Output the [x, y] coordinate of the center of the cell containing the given text.  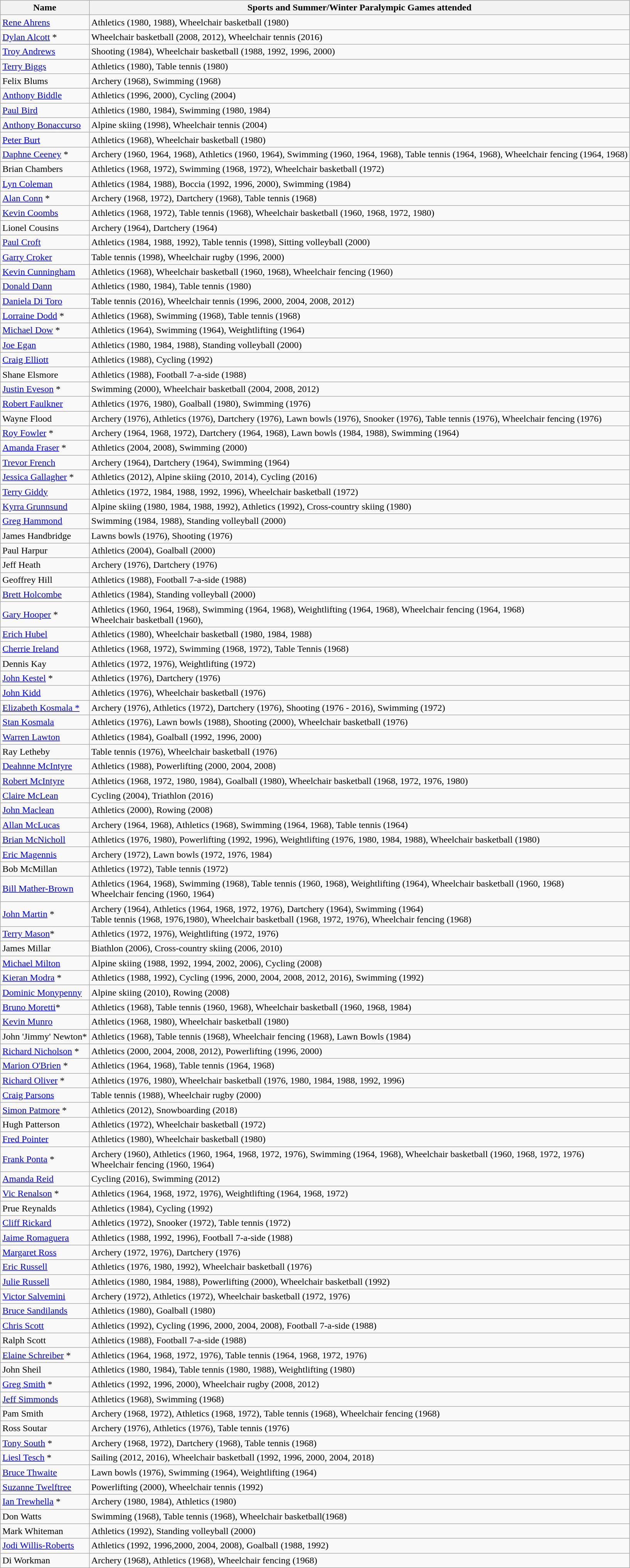
James Millar [45, 949]
Richard Oliver * [45, 1080]
Robert Faulkner [45, 404]
Archery (1960, 1964, 1968), Athletics (1960, 1964), Swimming (1960, 1964, 1968), Table tennis (1964, 1968), Wheelchair fencing (1964, 1968) [359, 154]
Bruce Thwaite [45, 1472]
Stan Kosmala [45, 722]
Elaine Schreiber * [45, 1355]
Alpine skiing (2010), Rowing (2008) [359, 993]
Table tennis (1976), Wheelchair basketball (1976) [359, 752]
Athletics (1992), Standing volleyball (2000) [359, 1531]
Athletics (1964, 1968, 1972, 1976), Table tennis (1964, 1968, 1972, 1976) [359, 1355]
Michael Dow * [45, 330]
Gary Hooper * [45, 614]
Archery (1972), Athletics (1972), Wheelchair basketball (1972, 1976) [359, 1296]
Bruce Sandilands [45, 1311]
Athletics (1992, 1996, 2000), Wheelchair rugby (2008, 2012) [359, 1384]
Lorraine Dodd * [45, 316]
Terry Giddy [45, 492]
Athletics (1968), Wheelchair basketball (1980) [359, 140]
Lyn Coleman [45, 184]
Hugh Patterson [45, 1124]
Athletics (1976), Lawn bowls (1988), Shooting (2000), Wheelchair basketball (1976) [359, 722]
Marion O'Brien * [45, 1066]
Athletics (1972, 1976), Weightlifting (1972) [359, 663]
Tony South * [45, 1443]
Athletics (1968, 1972, 1980, 1984), Goalball (1980), Wheelchair basketball (1968, 1972, 1976, 1980) [359, 781]
Alpine skiing (1980, 1984, 1988, 1992), Athletics (1992), Cross-country skiing (1980) [359, 506]
Pam Smith [45, 1414]
Frank Ponta * [45, 1159]
Athletics (1972), Snooker (1972), Table tennis (1972) [359, 1223]
Dominic Monypenny [45, 993]
Swimming (1984, 1988), Standing volleyball (2000) [359, 521]
Athletics (1968, 1980), Wheelchair basketball (1980) [359, 1022]
Jaime Romaguera [45, 1238]
Trevor French [45, 463]
Athletics (1992), Cycling (1996, 2000, 2004, 2008), Football 7-a-side (1988) [359, 1326]
Athletics (1984, 1988), Boccia (1992, 1996, 2000), Swimming (1984) [359, 184]
Amanda Fraser * [45, 448]
Cycling (2004), Triathlon (2016) [359, 796]
Athletics (1988), Cycling (1992) [359, 360]
Prue Reynalds [45, 1208]
Lawns bowls (1976), Shooting (1976) [359, 536]
Anthony Bonaccurso [45, 125]
Rene Ahrens [45, 22]
Table tennis (1988), Wheelchair rugby (2000) [359, 1095]
Archery (1968, 1972), Athletics (1968, 1972), Table tennis (1968), Wheelchair fencing (1968) [359, 1414]
Athletics (1968), Table tennis (1960, 1968), Wheelchair basketball (1960, 1968, 1984) [359, 1007]
Jodi Willis-Roberts [45, 1546]
Amanda Reid [45, 1179]
Justin Eveson * [45, 389]
Don Watts [45, 1516]
Athletics (1980, 1984, 1988), Powerlifting (2000), Wheelchair basketball (1992) [359, 1282]
Troy Andrews [45, 52]
Chris Scott [45, 1326]
John 'Jimmy' Newton* [45, 1036]
Suzanne Twelftree [45, 1487]
Ross Soutar [45, 1428]
Archery (1976), Dartchery (1976) [359, 565]
Allan McLucas [45, 825]
Athletics (1964), Swimming (1964), Weightlifting (1964) [359, 330]
Athletics (1984), Cycling (1992) [359, 1208]
Archery (1968), Athletics (1968), Wheelchair fencing (1968) [359, 1560]
Athletics (1984), Standing volleyball (2000) [359, 594]
Dennis Kay [45, 663]
Name [45, 8]
Vic Renalson * [45, 1194]
Athletics (1980), Wheelchair basketball (1980, 1984, 1988) [359, 634]
Athletics (1988, 1992), Cycling (1996, 2000, 2004, 2008, 2012, 2016), Swimming (1992) [359, 978]
Athletics (2004, 2008), Swimming (2000) [359, 448]
Athletics (1972, 1976), Weightlifting (1972, 1976) [359, 934]
Lionel Cousins [45, 228]
Margaret Ross [45, 1252]
Joe Egan [45, 345]
Athletics (1980, 1984), Swimming (1980, 1984) [359, 110]
John Maclean [45, 810]
Athletics (1964, 1968), Table tennis (1964, 1968) [359, 1066]
Athletics (1964, 1968, 1972, 1976), Weightlifting (1964, 1968, 1972) [359, 1194]
Daniela Di Toro [45, 301]
Paul Harpur [45, 550]
Athletics (1980, 1984), Table tennis (1980) [359, 286]
Athletics (2004), Goalball (2000) [359, 550]
Athletics (1980), Table tennis (1980) [359, 66]
Archery (1964, 1968), Athletics (1968), Swimming (1964, 1968), Table tennis (1964) [359, 825]
Athletics (1992, 1996,2000, 2004, 2008), Goalball (1988, 1992) [359, 1546]
Athletics (1976), Wheelchair basketball (1976) [359, 693]
Felix Blums [45, 81]
Biathlon (2006), Cross-country skiing (2006, 2010) [359, 949]
Ian Trewhella * [45, 1502]
Fred Pointer [45, 1139]
Deahnne McIntyre [45, 766]
Wheelchair basketball (2008, 2012), Wheelchair tennis (2016) [359, 37]
Athletics (1968), Wheelchair basketball (1960, 1968), Wheelchair fencing (1960) [359, 272]
Kyrra Grunnsund [45, 506]
Brett Holcombe [45, 594]
Eric Magennis [45, 854]
Archery (1976), Athletics (1976), Dartchery (1976), Lawn bowls (1976), Snooker (1976), Table tennis (1976), Wheelchair fencing (1976) [359, 418]
Athletics (1996, 2000), Cycling (2004) [359, 96]
Richard Nicholson * [45, 1051]
Jessica Gallagher * [45, 477]
Paul Croft [45, 242]
Craig Elliott [45, 360]
Kevin Cunningham [45, 272]
Archery (1972), Lawn bowls (1972, 1976, 1984) [359, 854]
Elizabeth Kosmala * [45, 708]
Athletics (1976, 1980), Wheelchair basketball (1976, 1980, 1984, 1988, 1992, 1996) [359, 1080]
Sports and Summer/Winter Paralympic Games attended [359, 8]
Athletics (1980, 1988), Wheelchair basketball (1980) [359, 22]
Michael Milton [45, 963]
Ralph Scott [45, 1340]
Athletics (1960, 1964, 1968), Swimming (1964, 1968), Weightlifting (1964, 1968), Wheelchair fencing (1964, 1968) Wheelchair basketball (1960), [359, 614]
Jeff Simmonds [45, 1399]
John Sheil [45, 1369]
Alpine skiing (1988, 1992, 1994, 2002, 2006), Cycling (2008) [359, 963]
Archery (1976), Athletics (1976), Table tennis (1976) [359, 1428]
James Handbridge [45, 536]
Archery (1964), Dartchery (1964), Swimming (1964) [359, 463]
Shooting (1984), Wheelchair basketball (1988, 1992, 1996, 2000) [359, 52]
Bill Mather-Brown [45, 889]
Simon Patmore * [45, 1110]
Athletics (1968), Swimming (1968) [359, 1399]
Swimming (1968), Table tennis (1968), Wheelchair basketball(1968) [359, 1516]
John Martin * [45, 914]
John Kestel * [45, 678]
Craig Parsons [45, 1095]
Shane Elsmore [45, 374]
Terry Mason* [45, 934]
Athletics (1976, 1980), Goalball (1980), Swimming (1976) [359, 404]
Warren Lawton [45, 737]
Greg Smith * [45, 1384]
Erich Hubel [45, 634]
Dylan Alcott * [45, 37]
Peter Burt [45, 140]
Eric Russell [45, 1267]
Athletics (1968, 1972), Swimming (1968, 1972), Wheelchair basketball (1972) [359, 169]
Kieran Modra * [45, 978]
Archery (1976), Athletics (1972), Dartchery (1976), Shooting (1976 - 2016), Swimming (1972) [359, 708]
Anthony Biddle [45, 96]
Archery (1980, 1984), Athletics (1980) [359, 1502]
Di Workman [45, 1560]
Cliff Rickard [45, 1223]
Roy Fowler * [45, 433]
Sailing (2012, 2016), Wheelchair basketball (1992, 1996, 2000, 2004, 2018) [359, 1458]
Athletics (2012), Alpine skiing (2010, 2014), Cycling (2016) [359, 477]
Athletics (1976, 1980, 1992), Wheelchair basketball (1976) [359, 1267]
Terry Biggs [45, 66]
Garry Croker [45, 257]
Brian McNicholl [45, 840]
Archery (1972, 1976), Dartchery (1976) [359, 1252]
Table tennis (2016), Wheelchair tennis (1996, 2000, 2004, 2008, 2012) [359, 301]
Athletics (1988, 1992, 1996), Football 7-a-side (1988) [359, 1238]
Powerlifting (2000), Wheelchair tennis (1992) [359, 1487]
Brian Chambers [45, 169]
John Kidd [45, 693]
Lawn bowls (1976), Swimming (1964), Weightlifting (1964) [359, 1472]
Jeff Heath [45, 565]
Wayne Flood [45, 418]
Athletics (1980, 1984, 1988), Standing volleyball (2000) [359, 345]
Athletics (1980), Goalball (1980) [359, 1311]
Swimming (2000), Wheelchair basketball (2004, 2008, 2012) [359, 389]
Athletics (1984), Goalball (1992, 1996, 2000) [359, 737]
Kevin Munro [45, 1022]
Archery (1964), Dartchery (1964) [359, 228]
Athletics (1976), Dartchery (1976) [359, 678]
Archery (1968), Swimming (1968) [359, 81]
Athletics (2000), Rowing (2008) [359, 810]
Athletics (2012), Snowboarding (2018) [359, 1110]
Cycling (2016), Swimming (2012) [359, 1179]
Greg Hammond [45, 521]
Athletics (1968), Table tennis (1968), Wheelchair fencing (1968), Lawn Bowls (1984) [359, 1036]
Athletics (1972), Table tennis (1972) [359, 869]
Geoffrey Hill [45, 580]
Robert McIntyre [45, 781]
Mark Whiteman [45, 1531]
Alpine skiing (1998), Wheelchair tennis (2004) [359, 125]
Paul Bird [45, 110]
Archery (1964, 1968, 1972), Dartchery (1964, 1968), Lawn bowls (1984, 1988), Swimming (1964) [359, 433]
Kevin Coombs [45, 213]
Liesl Tesch * [45, 1458]
Athletics (1988), Powerlifting (2000, 2004, 2008) [359, 766]
Athletics (1968, 1972), Swimming (1968, 1972), Table Tennis (1968) [359, 649]
Athletics (1976, 1980), Powerlifting (1992, 1996), Weightlifting (1976, 1980, 1984, 1988), Wheelchair basketball (1980) [359, 840]
Athletics (1980, 1984), Table tennis (1980, 1988), Weightlifting (1980) [359, 1369]
Cherrie Ireland [45, 649]
Table tennis (1998), Wheelchair rugby (1996, 2000) [359, 257]
Athletics (1972), Wheelchair basketball (1972) [359, 1124]
Daphne Ceeney * [45, 154]
Alan Conn * [45, 199]
Bob McMillan [45, 869]
Athletics (1972, 1984, 1988, 1992, 1996), Wheelchair basketball (1972) [359, 492]
Ray Letheby [45, 752]
Athletics (1968), Swimming (1968), Table tennis (1968) [359, 316]
Athletics (2000, 2004, 2008, 2012), Powerlifting (1996, 2000) [359, 1051]
Julie Russell [45, 1282]
Athletics (1980), Wheelchair basketball (1980) [359, 1139]
Claire McLean [45, 796]
Victor Salvemini [45, 1296]
Bruno Moretti* [45, 1007]
Donald Dann [45, 286]
Athletics (1968, 1972), Table tennis (1968), Wheelchair basketball (1960, 1968, 1972, 1980) [359, 213]
Athletics (1984, 1988, 1992), Table tennis (1998), Sitting volleyball (2000) [359, 242]
